From the cell containing the given text, extract its center point as [x, y] coordinate. 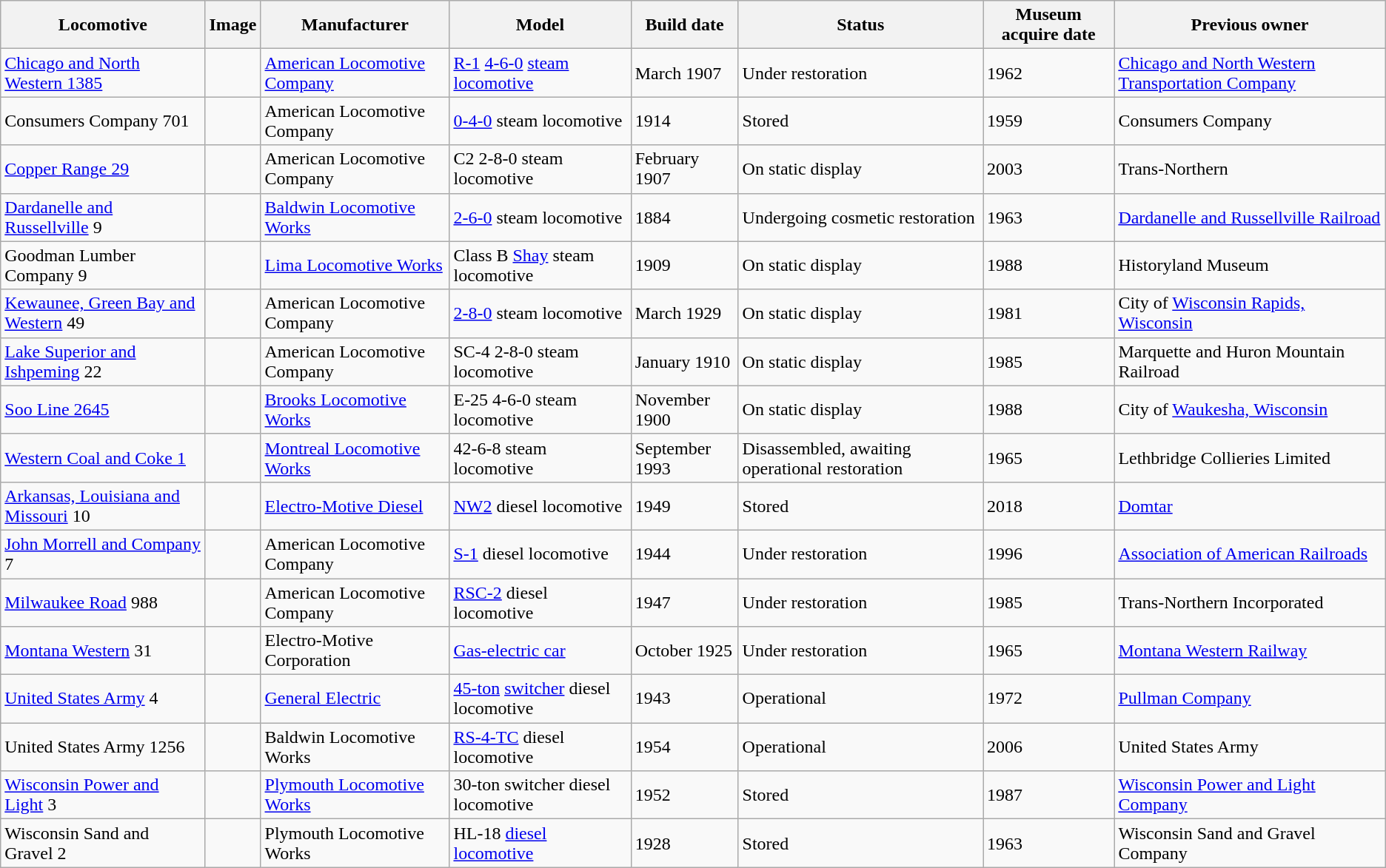
1962 [1048, 73]
Image [232, 25]
C2 2-8-0 steam locomotive [540, 169]
Trans-Northern [1250, 169]
City of Waukesha, Wisconsin [1250, 410]
Kewaunee, Green Bay and Western 49 [103, 314]
30-ton switcher diesel locomotive [540, 795]
Domtar [1250, 506]
1884 [684, 218]
1947 [684, 602]
Montana Western 31 [103, 651]
Goodman Lumber Company 9 [103, 265]
2-6-0 steam locomotive [540, 218]
Gas-electric car [540, 651]
1944 [684, 554]
Montana Western Railway [1250, 651]
Montreal Locomotive Works [355, 457]
SC-4 2-8-0 steam locomotive [540, 361]
March 1907 [684, 73]
2006 [1048, 747]
2-8-0 steam locomotive [540, 314]
45-ton switcher diesel locomotive [540, 699]
HL-18 diesel locomotive [540, 844]
Locomotive [103, 25]
Brooks Locomotive Works [355, 410]
Lima Locomotive Works [355, 265]
1914 [684, 121]
1928 [684, 844]
Wisconsin Power and Light 3 [103, 795]
Milwaukee Road 988 [103, 602]
Historyland Museum [1250, 265]
City of Wisconsin Rapids, Wisconsin [1250, 314]
1949 [684, 506]
Lethbridge Collieries Limited [1250, 457]
Chicago and North Western 1385 [103, 73]
1959 [1048, 121]
September 1993 [684, 457]
S-1 diesel locomotive [540, 554]
Build date [684, 25]
R-1 4-6-0 steam locomotive [540, 73]
Consumers Company [1250, 121]
October 1925 [684, 651]
42-6-8 steam locomotive [540, 457]
Lake Superior and Ishpeming 22 [103, 361]
January 1910 [684, 361]
1981 [1048, 314]
1909 [684, 265]
Dardanelle and Russellville 9 [103, 218]
Previous owner [1250, 25]
United States Army 1256 [103, 747]
United States Army 4 [103, 699]
General Electric [355, 699]
November 1900 [684, 410]
1972 [1048, 699]
1996 [1048, 554]
Museum acquire date [1048, 25]
February 1907 [684, 169]
Consumers Company 701 [103, 121]
Electro-Motive Corporation [355, 651]
2018 [1048, 506]
Status [860, 25]
1943 [684, 699]
Manufacturer [355, 25]
1987 [1048, 795]
RSC-2 diesel locomotive [540, 602]
Wisconsin Power and Light Company [1250, 795]
Undergoing cosmetic restoration [860, 218]
Wisconsin Sand and Gravel 2 [103, 844]
1954 [684, 747]
Wisconsin Sand and Gravel Company [1250, 844]
Arkansas, Louisiana and Missouri 10 [103, 506]
RS-4-TC diesel locomotive [540, 747]
United States Army [1250, 747]
Marquette and Huron Mountain Railroad [1250, 361]
Western Coal and Coke 1 [103, 457]
March 1929 [684, 314]
1952 [684, 795]
John Morrell and Company 7 [103, 554]
2003 [1048, 169]
Class B Shay steam locomotive [540, 265]
Electro-Motive Diesel [355, 506]
Copper Range 29 [103, 169]
Soo Line 2645 [103, 410]
Pullman Company [1250, 699]
Association of American Railroads [1250, 554]
E-25 4-6-0 steam locomotive [540, 410]
Dardanelle and Russellville Railroad [1250, 218]
Model [540, 25]
NW2 diesel locomotive [540, 506]
Trans-Northern Incorporated [1250, 602]
Disassembled, awaiting operational restoration [860, 457]
0-4-0 steam locomotive [540, 121]
Chicago and North Western Transportation Company [1250, 73]
